Return the [X, Y] coordinate for the center point of the cell that contains the specified text.  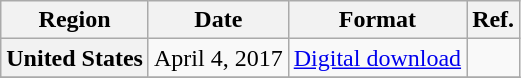
United States [75, 58]
Ref. [494, 20]
Digital download [377, 58]
Date [218, 20]
April 4, 2017 [218, 58]
Region [75, 20]
Format [377, 20]
